Return the [X, Y] coordinate for the center point of the cell that contains the specified text.  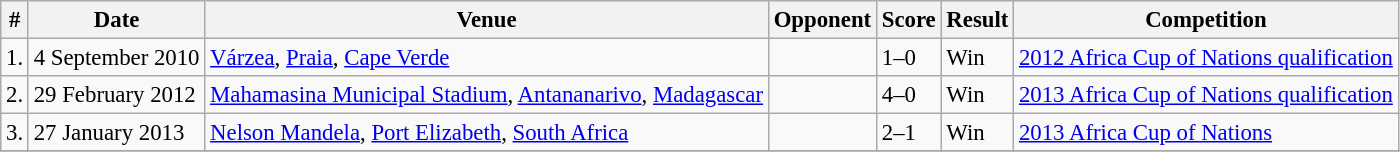
Venue [487, 20]
2012 Africa Cup of Nations qualification [1206, 58]
Score [908, 20]
Result [978, 20]
2. [15, 95]
# [15, 20]
2–1 [908, 133]
4 September 2010 [116, 58]
2013 Africa Cup of Nations [1206, 133]
1–0 [908, 58]
Opponent [822, 20]
Date [116, 20]
1. [15, 58]
3. [15, 133]
Competition [1206, 20]
Nelson Mandela, Port Elizabeth, South Africa [487, 133]
29 February 2012 [116, 95]
Mahamasina Municipal Stadium, Antananarivo, Madagascar [487, 95]
27 January 2013 [116, 133]
2013 Africa Cup of Nations qualification [1206, 95]
Várzea, Praia, Cape Verde [487, 58]
4–0 [908, 95]
